Return the [x, y] coordinate for the center point of the cell that contains the specified text.  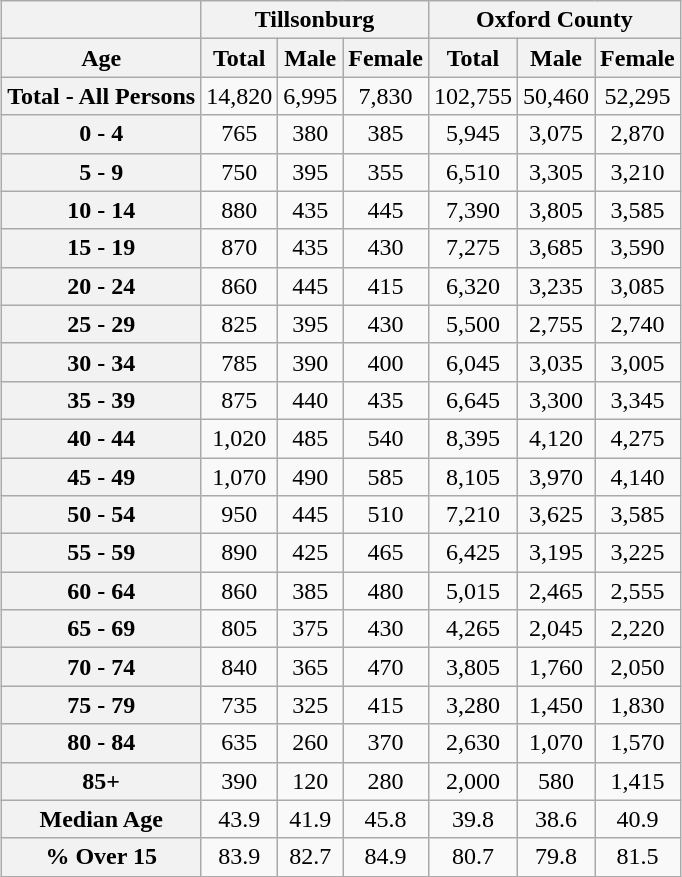
81.5 [638, 857]
3,590 [638, 248]
70 - 74 [102, 667]
4,120 [556, 438]
84.9 [386, 857]
880 [240, 210]
785 [240, 362]
3,305 [556, 172]
83.9 [240, 857]
40 - 44 [102, 438]
485 [310, 438]
750 [240, 172]
2,050 [638, 667]
55 - 59 [102, 553]
120 [310, 781]
45 - 49 [102, 477]
840 [240, 667]
540 [386, 438]
440 [310, 400]
490 [310, 477]
7,275 [472, 248]
3,345 [638, 400]
4,275 [638, 438]
15 - 19 [102, 248]
Age [102, 58]
50,460 [556, 96]
102,755 [472, 96]
805 [240, 629]
2,000 [472, 781]
950 [240, 515]
3,625 [556, 515]
41.9 [310, 819]
465 [386, 553]
14,820 [240, 96]
380 [310, 134]
365 [310, 667]
Oxford County [554, 20]
260 [310, 743]
1,020 [240, 438]
4,140 [638, 477]
3,300 [556, 400]
30 - 34 [102, 362]
1,450 [556, 705]
635 [240, 743]
6,995 [310, 96]
870 [240, 248]
4,265 [472, 629]
79.8 [556, 857]
7,390 [472, 210]
375 [310, 629]
52,295 [638, 96]
825 [240, 324]
2,755 [556, 324]
2,220 [638, 629]
50 - 54 [102, 515]
45.8 [386, 819]
3,280 [472, 705]
2,045 [556, 629]
3,685 [556, 248]
6,045 [472, 362]
1,415 [638, 781]
6,425 [472, 553]
39.8 [472, 819]
1,830 [638, 705]
3,005 [638, 362]
6,645 [472, 400]
5,945 [472, 134]
0 - 4 [102, 134]
Total - All Persons [102, 96]
5,500 [472, 324]
3,075 [556, 134]
Tillsonburg [315, 20]
1,570 [638, 743]
580 [556, 781]
Median Age [102, 819]
8,105 [472, 477]
65 - 69 [102, 629]
80.7 [472, 857]
38.6 [556, 819]
890 [240, 553]
20 - 24 [102, 286]
585 [386, 477]
2,465 [556, 591]
5 - 9 [102, 172]
43.9 [240, 819]
85+ [102, 781]
3,225 [638, 553]
7,830 [386, 96]
400 [386, 362]
40.9 [638, 819]
75 - 79 [102, 705]
765 [240, 134]
510 [386, 515]
6,510 [472, 172]
% Over 15 [102, 857]
875 [240, 400]
10 - 14 [102, 210]
370 [386, 743]
5,015 [472, 591]
3,085 [638, 286]
470 [386, 667]
735 [240, 705]
3,210 [638, 172]
425 [310, 553]
2,740 [638, 324]
7,210 [472, 515]
325 [310, 705]
80 - 84 [102, 743]
25 - 29 [102, 324]
3,235 [556, 286]
35 - 39 [102, 400]
8,395 [472, 438]
82.7 [310, 857]
355 [386, 172]
60 - 64 [102, 591]
1,760 [556, 667]
2,870 [638, 134]
280 [386, 781]
2,555 [638, 591]
3,970 [556, 477]
2,630 [472, 743]
3,195 [556, 553]
480 [386, 591]
6,320 [472, 286]
3,035 [556, 362]
